Pinpoint the cell where the given text exists, returning its (x, y) midpoint coordinate. 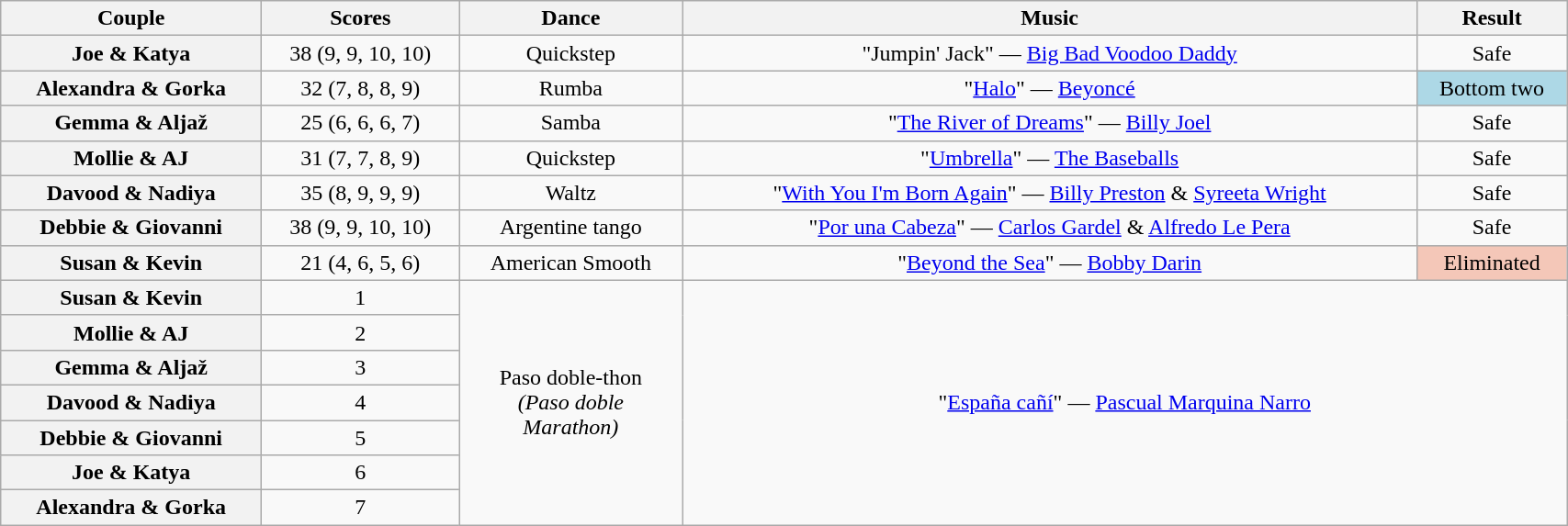
"Halo" — Beyoncé (1050, 88)
Couple (131, 18)
Dance (571, 18)
Argentine tango (571, 228)
Rumba (571, 88)
5 (360, 438)
"Por una Cabeza" — Carlos Gardel & Alfredo Le Pera (1050, 228)
Eliminated (1492, 263)
"Beyond the Sea" — Bobby Darin (1050, 263)
"Jumpin' Jack" — Big Bad Voodoo Daddy (1050, 53)
Result (1492, 18)
6 (360, 473)
Waltz (571, 193)
Scores (360, 18)
32 (7, 8, 8, 9) (360, 88)
31 (7, 7, 8, 9) (360, 158)
21 (4, 6, 5, 6) (360, 263)
Samba (571, 123)
"With You I'm Born Again" — Billy Preston & Syreeta Wright (1050, 193)
Paso doble-thon(Paso dobleMarathon) (571, 402)
1 (360, 297)
Music (1050, 18)
3 (360, 367)
"Umbrella" — The Baseballs (1050, 158)
7 (360, 508)
Bottom two (1492, 88)
American Smooth (571, 263)
25 (6, 6, 6, 7) (360, 123)
2 (360, 332)
35 (8, 9, 9, 9) (360, 193)
"The River of Dreams" — Billy Joel (1050, 123)
4 (360, 402)
"España cañí" — Pascual Marquina Narro (1124, 402)
